Output the [x, y] coordinate of the center of the cell containing the given text.  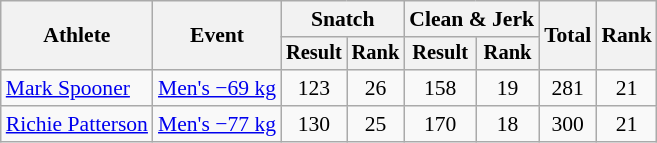
300 [568, 124]
26 [376, 88]
25 [376, 124]
Total [568, 36]
18 [508, 124]
158 [440, 88]
Men's −69 kg [217, 88]
281 [568, 88]
Clean & Jerk [472, 19]
130 [314, 124]
Richie Patterson [77, 124]
Event [217, 36]
19 [508, 88]
170 [440, 124]
123 [314, 88]
Athlete [77, 36]
Mark Spooner [77, 88]
Snatch [342, 19]
Men's −77 kg [217, 124]
